Find where the given text appears and provide that cell's center as (X, Y) coordinate. 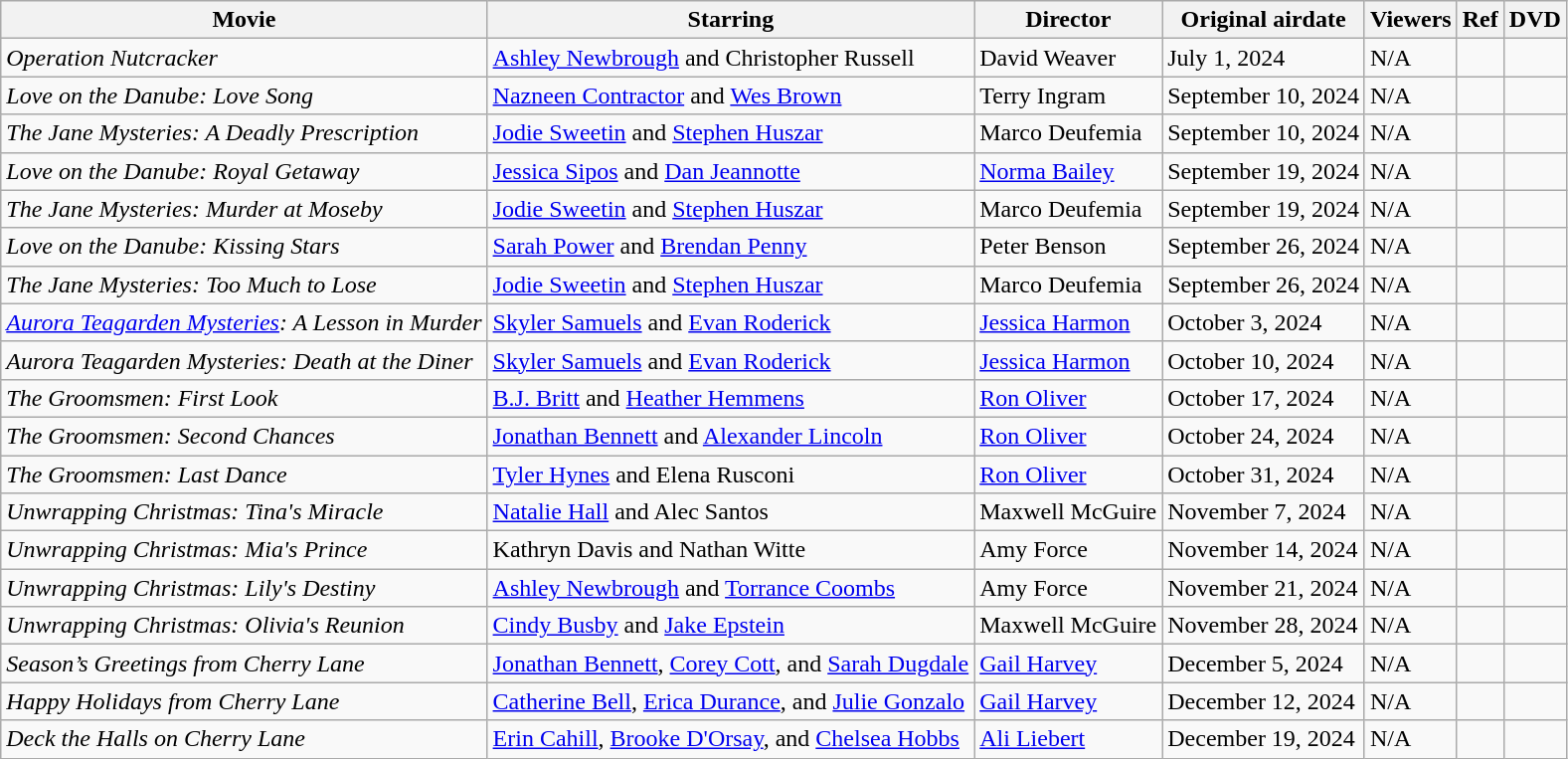
Movie (245, 20)
December 12, 2024 (1264, 701)
Original airdate (1264, 20)
Aurora Teagarden Mysteries: A Lesson in Murder (245, 322)
Aurora Teagarden Mysteries: Death at the Diner (245, 360)
Starring (731, 20)
Kathryn Davis and Nathan Witte (731, 550)
The Groomsmen: Last Dance (245, 474)
Jonathan Bennett and Alexander Lincoln (731, 436)
December 5, 2024 (1264, 664)
Director (1068, 20)
October 17, 2024 (1264, 398)
November 21, 2024 (1264, 588)
The Jane Mysteries: Murder at Moseby (245, 209)
October 3, 2024 (1264, 322)
Natalie Hall and Alec Santos (731, 512)
Ref (1480, 20)
Love on the Danube: Royal Getaway (245, 171)
Norma Bailey (1068, 171)
B.J. Britt and Heather Hemmens (731, 398)
Ali Liebert (1068, 739)
Deck the Halls on Cherry Lane (245, 739)
Unwrapping Christmas: Tina's Miracle (245, 512)
The Jane Mysteries: A Deadly Prescription (245, 133)
October 24, 2024 (1264, 436)
The Groomsmen: Second Chances (245, 436)
Viewers (1410, 20)
Unwrapping Christmas: Lily's Destiny (245, 588)
Season’s Greetings from Cherry Lane (245, 664)
Nazneen Contractor and Wes Brown (731, 95)
Cindy Busby and Jake Epstein (731, 626)
Erin Cahill, Brooke D'Orsay, and Chelsea Hobbs (731, 739)
Happy Holidays from Cherry Lane (245, 701)
Peter Benson (1068, 247)
The Jane Mysteries: Too Much to Lose (245, 285)
Jessica Sipos and Dan Jeannotte (731, 171)
Operation Nutcracker (245, 58)
Jonathan Bennett, Corey Cott, and Sarah Dugdale (731, 664)
July 1, 2024 (1264, 58)
November 28, 2024 (1264, 626)
Sarah Power and Brendan Penny (731, 247)
DVD (1535, 20)
Terry Ingram (1068, 95)
Love on the Danube: Kissing Stars (245, 247)
David Weaver (1068, 58)
Unwrapping Christmas: Olivia's Reunion (245, 626)
October 10, 2024 (1264, 360)
November 7, 2024 (1264, 512)
Tyler Hynes and Elena Rusconi (731, 474)
Love on the Danube: Love Song (245, 95)
November 14, 2024 (1264, 550)
Catherine Bell, Erica Durance, and Julie Gonzalo (731, 701)
The Groomsmen: First Look (245, 398)
December 19, 2024 (1264, 739)
Ashley Newbrough and Christopher Russell (731, 58)
Unwrapping Christmas: Mia's Prince (245, 550)
October 31, 2024 (1264, 474)
Ashley Newbrough and Torrance Coombs (731, 588)
